Pinpoint the cell where the given text exists, returning its [X, Y] midpoint coordinate. 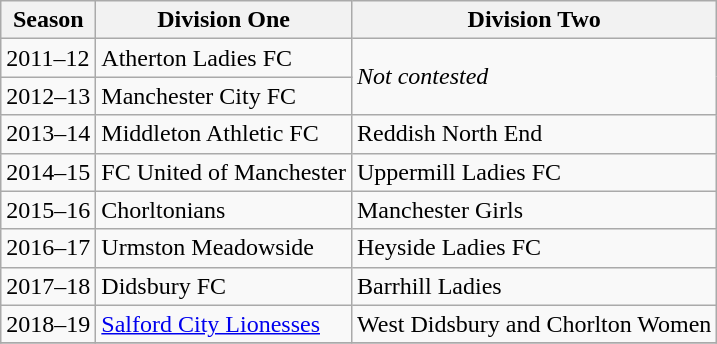
Not contested [534, 77]
2012–13 [48, 96]
Didsbury FC [224, 286]
Division Two [534, 20]
Uppermill Ladies FC [534, 172]
2017–18 [48, 286]
Reddish North End [534, 134]
Division One [224, 20]
Heyside Ladies FC [534, 248]
Manchester Girls [534, 210]
2014–15 [48, 172]
2016–17 [48, 248]
Atherton Ladies FC [224, 58]
2018–19 [48, 324]
Salford City Lionesses [224, 324]
2015–16 [48, 210]
Barrhill Ladies [534, 286]
West Didsbury and Chorlton Women [534, 324]
Middleton Athletic FC [224, 134]
Season [48, 20]
2011–12 [48, 58]
Urmston Meadowside [224, 248]
FC United of Manchester [224, 172]
Chorltonians [224, 210]
2013–14 [48, 134]
Manchester City FC [224, 96]
